Find where the given text appears and provide that cell's center as (x, y) coordinate. 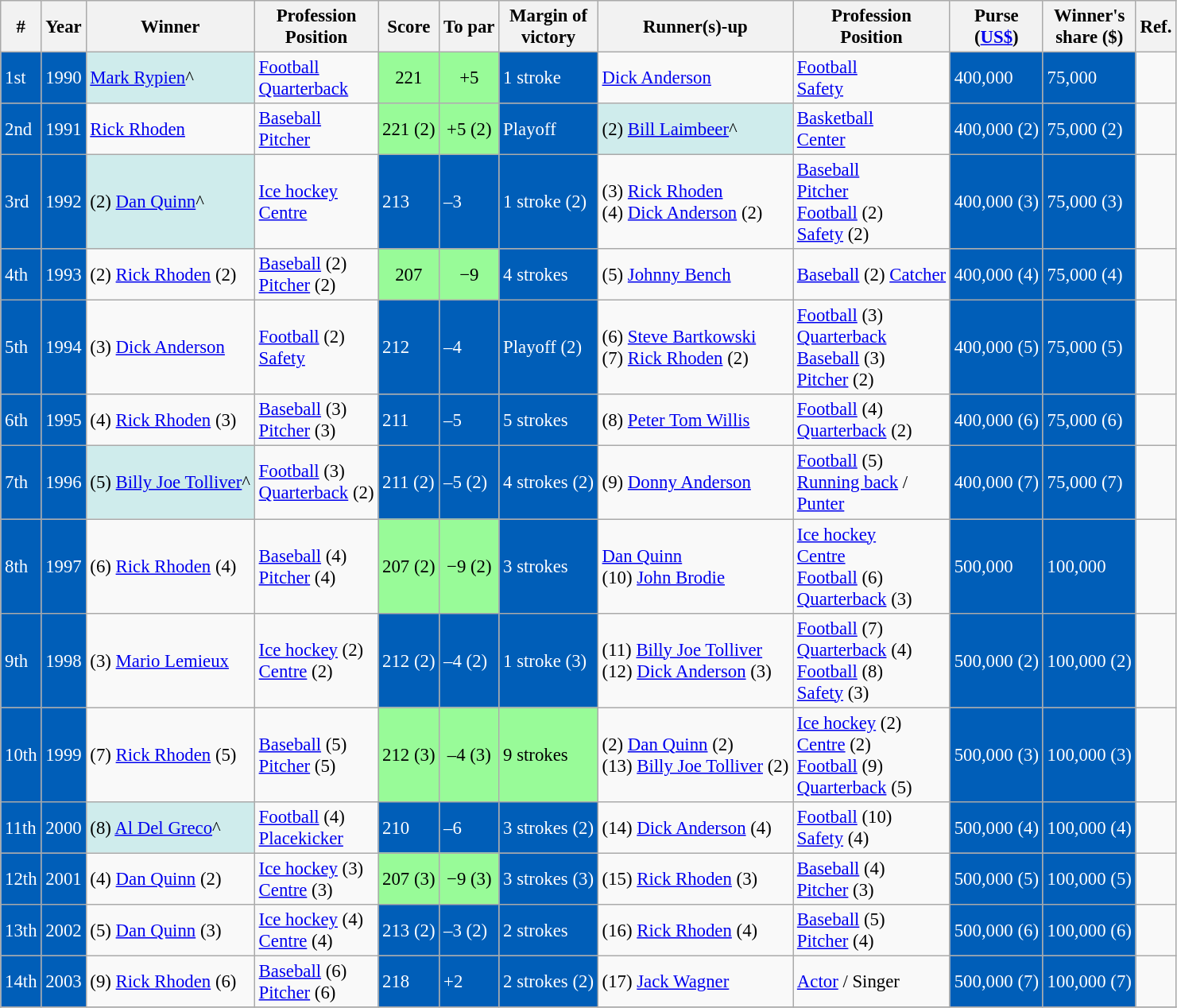
Football (4)Placekicker (316, 827)
Ice hockey (3)Centre (3) (316, 879)
2000 (64, 827)
(4) Rick Rhoden (3) (170, 420)
1992 (64, 202)
213 (2) (408, 930)
Football (3)Quarterback (2) (316, 483)
(2) Dan Quinn (2) (13) Billy Joe Tolliver (2) (695, 755)
Baseball (4)Pitcher (3) (872, 879)
6th (21, 420)
1994 (64, 348)
100,000 (4) (1089, 827)
221 (2) (408, 129)
9 strokes (548, 755)
4 strokes (548, 275)
2001 (64, 879)
500,000 (4) (997, 827)
100,000 (3) (1089, 755)
9th (21, 660)
100,000 (5) (1089, 879)
75,000 (2) (1089, 129)
1993 (64, 275)
Rick Rhoden (170, 129)
400,000 (3) (997, 202)
12th (21, 879)
–4 (2) (469, 660)
500,000 (2) (997, 660)
500,000 (5) (997, 879)
(16) Rick Rhoden (4) (695, 930)
1996 (64, 483)
10th (21, 755)
(2) Dan Quinn^ (170, 202)
(7) Rick Rhoden (5) (170, 755)
1 stroke (2) (548, 202)
+5 (2) (469, 129)
13th (21, 930)
(5) Dan Quinn (3) (170, 930)
400,000 (2) (997, 129)
(3) Dick Anderson (170, 348)
Runner(s)-up (695, 27)
400,000 (5) (997, 348)
75,000 (1089, 78)
210 (408, 827)
Ice hockey (2)Centre (2)Football (9)Quarterback (5) (872, 755)
(14) Dick Anderson (4) (695, 827)
Football (7)Quarterback (4)Football (8)Safety (3) (872, 660)
Year (64, 27)
(3) Rick Rhoden (4) Dick Anderson (2) (695, 202)
–5 (469, 420)
Baseball (5)Pitcher (4) (872, 930)
2002 (64, 930)
75,000 (6) (1089, 420)
(8) Al Del Greco^ (170, 827)
–4 (3) (469, 755)
2003 (64, 981)
(6) Rick Rhoden (4) (170, 566)
FootballSafety (872, 78)
2nd (21, 129)
400,000 (4) (997, 275)
Ref. (1156, 27)
75,000 (4) (1089, 275)
(4) Dan Quinn (2) (170, 879)
Ice hockeyCentre (316, 202)
# (21, 27)
–5 (2) (469, 483)
Mark Rypien^ (170, 78)
BasketballCenter (872, 129)
−9 (469, 275)
FootballQuarterback (316, 78)
Margin ofvictory (548, 27)
−9 (3) (469, 879)
1999 (64, 755)
75,000 (3) (1089, 202)
207 (2) (408, 566)
Winner (170, 27)
Actor / Singer (872, 981)
100,000 (7) (1089, 981)
11th (21, 827)
(2) Bill Laimbeer^ (695, 129)
1998 (64, 660)
211 (2) (408, 483)
–4 (469, 348)
7th (21, 483)
Ice hockeyCentreFootball (6)Quarterback (3) (872, 566)
8th (21, 566)
213 (408, 202)
75,000 (7) (1089, 483)
5 strokes (548, 420)
(2) Rick Rhoden (2) (170, 275)
400,000 (997, 78)
Baseball (4)Pitcher (4) (316, 566)
BaseballPitcher (316, 129)
218 (408, 981)
212 (2) (408, 660)
75,000 (5) (1089, 348)
2 strokes (2) (548, 981)
Winner'sshare ($) (1089, 27)
207 (408, 275)
(6) Steve Bartkowski (7) Rick Rhoden (2) (695, 348)
(5) Johnny Bench (695, 275)
221 (408, 78)
−9 (2) (469, 566)
1st (21, 78)
Football (10)Safety (4) (872, 827)
1 stroke (548, 78)
3 strokes (2) (548, 827)
(17) Jack Wagner (695, 981)
100,000 (1089, 566)
Baseball (2) Catcher (872, 275)
BaseballPitcherFootball (2)Safety (2) (872, 202)
(9) Rick Rhoden (6) (170, 981)
100,000 (2) (1089, 660)
500,000 (7) (997, 981)
Dick Anderson (695, 78)
207 (3) (408, 879)
–3 (2) (469, 930)
1991 (64, 129)
(9) Donny Anderson (695, 483)
Dan Quinn (10) John Brodie (695, 566)
212 (3) (408, 755)
Baseball (6)Pitcher (6) (316, 981)
(3) Mario Lemieux (170, 660)
Football (2)Safety (316, 348)
5th (21, 348)
1995 (64, 420)
211 (408, 420)
Ice hockey (4)Centre (4) (316, 930)
Purse(US$) (997, 27)
(8) Peter Tom Willis (695, 420)
3rd (21, 202)
Baseball (2)Pitcher (2) (316, 275)
Football (4)Quarterback (2) (872, 420)
Football (5)Running back /Punter (872, 483)
To par (469, 27)
14th (21, 981)
Ice hockey (2)Centre (2) (316, 660)
+5 (469, 78)
Score (408, 27)
1 stroke (3) (548, 660)
2 strokes (548, 930)
–3 (469, 202)
(11) Billy Joe Tolliver (12) Dick Anderson (3) (695, 660)
212 (408, 348)
(15) Rick Rhoden (3) (695, 879)
Baseball (5)Pitcher (5) (316, 755)
1997 (64, 566)
Playoff (2) (548, 348)
4th (21, 275)
1990 (64, 78)
100,000 (6) (1089, 930)
3 strokes (548, 566)
3 strokes (3) (548, 879)
(5) Billy Joe Tolliver^ (170, 483)
Football (3)QuarterbackBaseball (3)Pitcher (2) (872, 348)
400,000 (6) (997, 420)
4 strokes (2) (548, 483)
400,000 (7) (997, 483)
500,000 (997, 566)
Baseball (3)Pitcher (3) (316, 420)
500,000 (6) (997, 930)
+2 (469, 981)
500,000 (3) (997, 755)
Playoff (548, 129)
–6 (469, 827)
